From the cell containing the given text, extract its center point as (X, Y) coordinate. 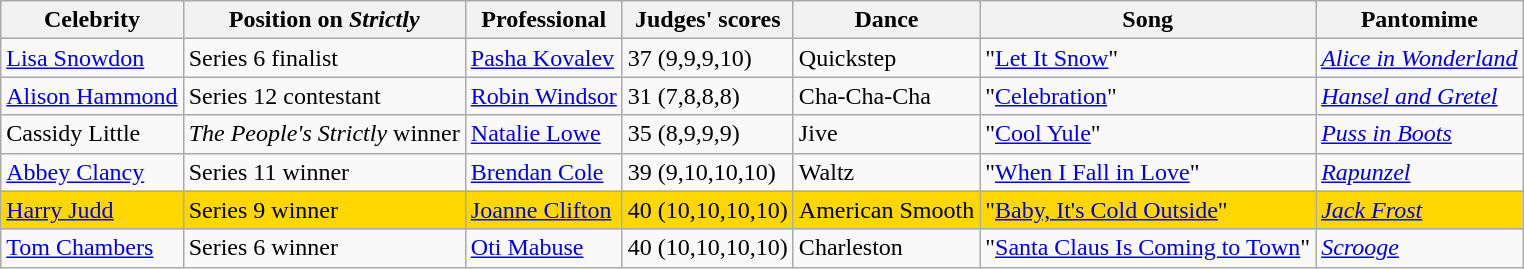
Harry Judd (92, 210)
31 (7,8,8,8) (708, 96)
"Baby, It's Cold Outside" (1148, 210)
Series 9 winner (324, 210)
Series 6 winner (324, 248)
Judges' scores (708, 20)
The People's Strictly winner (324, 134)
Oti Mabuse (544, 248)
Charleston (886, 248)
"Cool Yule" (1148, 134)
Lisa Snowdon (92, 58)
Waltz (886, 172)
Position on Strictly (324, 20)
American Smooth (886, 210)
Joanne Clifton (544, 210)
35 (8,9,9,9) (708, 134)
Alice in Wonderland (1420, 58)
Rapunzel (1420, 172)
Series 11 winner (324, 172)
"Celebration" (1148, 96)
Cha-Cha-Cha (886, 96)
Alison Hammond (92, 96)
Pasha Kovalev (544, 58)
37 (9,9,9,10) (708, 58)
"Santa Claus Is Coming to Town" (1148, 248)
Pantomime (1420, 20)
Hansel and Gretel (1420, 96)
Cassidy Little (92, 134)
Scrooge (1420, 248)
Natalie Lowe (544, 134)
Series 12 contestant (324, 96)
Puss in Boots (1420, 134)
Tom Chambers (92, 248)
Brendan Cole (544, 172)
Celebrity (92, 20)
"When I Fall in Love" (1148, 172)
Professional (544, 20)
Quickstep (886, 58)
"Let It Snow" (1148, 58)
Jive (886, 134)
Robin Windsor (544, 96)
Song (1148, 20)
Dance (886, 20)
39 (9,10,10,10) (708, 172)
Jack Frost (1420, 210)
Abbey Clancy (92, 172)
Series 6 finalist (324, 58)
